Locate the cell with the specified text and output its [x, y] center coordinate. 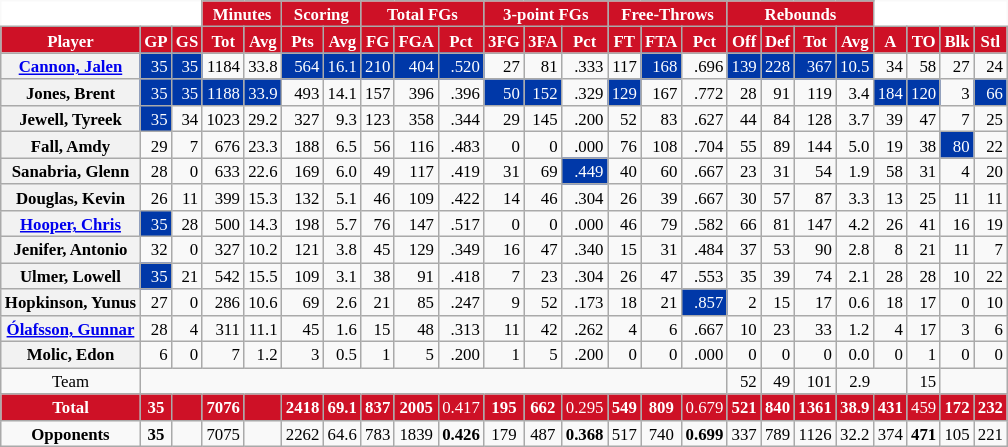
Hopkinson, Yunus [70, 302]
55 [744, 145]
16.1 [342, 66]
471 [924, 433]
Fall, Amdy [70, 145]
2.8 [855, 250]
83 [662, 119]
396 [416, 93]
FTA [662, 40]
108 [662, 145]
.344 [461, 119]
144 [815, 145]
GP [156, 40]
22.6 [263, 171]
493 [303, 93]
37 [744, 250]
1126 [815, 433]
119 [815, 93]
.340 [585, 250]
74 [815, 276]
3FG [504, 40]
1188 [223, 93]
FT [624, 40]
1023 [223, 119]
44 [744, 119]
195 [504, 407]
Off [744, 40]
Team [70, 381]
33 [815, 328]
0.295 [585, 407]
1361 [815, 407]
85 [416, 302]
172 [956, 407]
10.6 [263, 302]
10.5 [855, 66]
.422 [461, 197]
2005 [416, 407]
Def [778, 40]
Cannon, Jalen [70, 66]
Ólafsson, Gunnar [70, 328]
1839 [416, 433]
633 [223, 171]
2262 [303, 433]
676 [223, 145]
542 [223, 276]
29.2 [263, 119]
2.6 [342, 302]
145 [543, 119]
FGA [416, 40]
5.0 [855, 145]
Hooper, Chris [70, 224]
2 [744, 302]
.483 [461, 145]
286 [223, 302]
.262 [585, 328]
9 [504, 302]
487 [543, 433]
.313 [461, 328]
.704 [704, 145]
FG [378, 40]
549 [624, 407]
89 [778, 145]
TO [924, 40]
169 [303, 171]
500 [223, 224]
.772 [704, 93]
120 [924, 93]
0.679 [704, 407]
10.2 [263, 250]
Ulmer, Lowell [70, 276]
337 [744, 433]
1.9 [855, 171]
Jenifer, Antonio [70, 250]
.520 [461, 66]
.333 [585, 66]
198 [303, 224]
5.1 [342, 197]
Sanabria, Glenn [70, 171]
40 [624, 171]
358 [416, 119]
3.8 [342, 250]
.553 [704, 276]
228 [778, 66]
6.0 [342, 171]
0.0 [855, 355]
3.1 [342, 276]
50 [504, 93]
.173 [585, 302]
232 [990, 407]
.449 [585, 171]
139 [744, 66]
90 [815, 250]
3.4 [855, 93]
30 [744, 197]
157 [378, 93]
221 [990, 433]
Player [70, 40]
5.7 [342, 224]
Molic, Edon [70, 355]
0.426 [461, 433]
123 [378, 119]
15.3 [263, 197]
2418 [303, 407]
87 [815, 197]
57 [778, 197]
Scoring [322, 14]
54 [815, 171]
Minutes [242, 14]
.484 [704, 250]
404 [416, 66]
.396 [461, 93]
A [890, 40]
33.8 [263, 66]
809 [662, 407]
GS [188, 40]
168 [662, 66]
116 [416, 145]
7075 [223, 433]
60 [662, 171]
Pts [303, 40]
14.1 [342, 93]
20 [990, 171]
56 [378, 145]
.627 [704, 119]
564 [303, 66]
128 [815, 119]
15.5 [263, 276]
.857 [704, 302]
14 [504, 197]
9.3 [342, 119]
179 [504, 433]
0.699 [704, 433]
184 [890, 93]
Jones, Brent [70, 93]
53 [778, 250]
0.417 [461, 407]
Stl [990, 40]
84 [778, 119]
789 [778, 433]
32.2 [855, 433]
3-point FGs [546, 14]
24 [990, 66]
.247 [461, 302]
64.6 [342, 433]
3.3 [855, 197]
374 [890, 433]
210 [378, 66]
517 [624, 433]
431 [890, 407]
69.1 [342, 407]
.696 [704, 66]
Total FGs [422, 14]
167 [662, 93]
.349 [461, 250]
.517 [461, 224]
48 [416, 328]
367 [815, 66]
79 [662, 224]
6.5 [342, 145]
Douglas, Kevin [70, 197]
840 [778, 407]
Jewell, Tyreek [70, 119]
8 [890, 250]
837 [378, 407]
0.6 [855, 302]
23.3 [263, 145]
783 [378, 433]
.329 [585, 93]
4.2 [855, 224]
152 [543, 93]
521 [744, 407]
13 [890, 197]
399 [223, 197]
0.368 [585, 433]
.418 [461, 276]
Opponents [70, 433]
.419 [461, 171]
132 [303, 197]
101 [815, 381]
7076 [223, 407]
662 [543, 407]
Total [70, 407]
0.5 [342, 355]
38.9 [855, 407]
1.6 [342, 328]
3FA [543, 40]
33.9 [263, 93]
.582 [704, 224]
Free-Throws [668, 14]
2.1 [855, 276]
Blk [956, 40]
188 [303, 145]
1184 [223, 66]
14.3 [263, 224]
41 [924, 224]
121 [303, 250]
Rebounds [800, 14]
42 [543, 328]
740 [662, 433]
3.7 [855, 119]
459 [924, 407]
11.1 [263, 328]
311 [223, 328]
2.9 [855, 381]
32 [156, 250]
105 [956, 433]
80 [956, 145]
